Return the (X, Y) coordinate for the center point of the cell that contains the specified text.  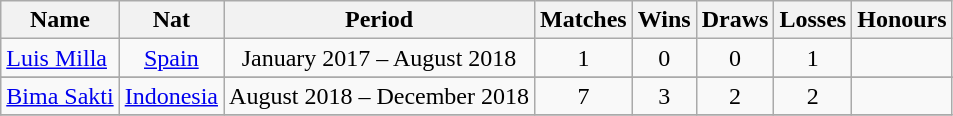
August 2018 – December 2018 (380, 96)
January 2017 – August 2018 (380, 58)
Period (380, 20)
Losses (813, 20)
Draws (735, 20)
Bima Sakti (60, 96)
7 (584, 96)
Spain (171, 58)
Nat (171, 20)
3 (664, 96)
Name (60, 20)
Luis Milla (60, 58)
Honours (902, 20)
Indonesia (171, 96)
Wins (664, 20)
Matches (584, 20)
